Determine the (x, y) coordinate at the center of the cell enclosing the given text.  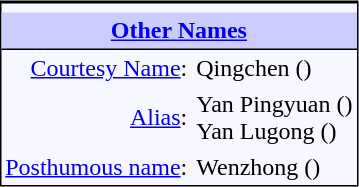
Courtesy Name: (96, 68)
Alias: (96, 118)
Wenzhong () (274, 167)
Posthumous name: (96, 167)
Qingchen () (274, 68)
Other Names (179, 31)
Yan Pingyuan ()Yan Lugong () (274, 118)
